Capture the cell that displays the provided text and extract its (X, Y) central coordinate. 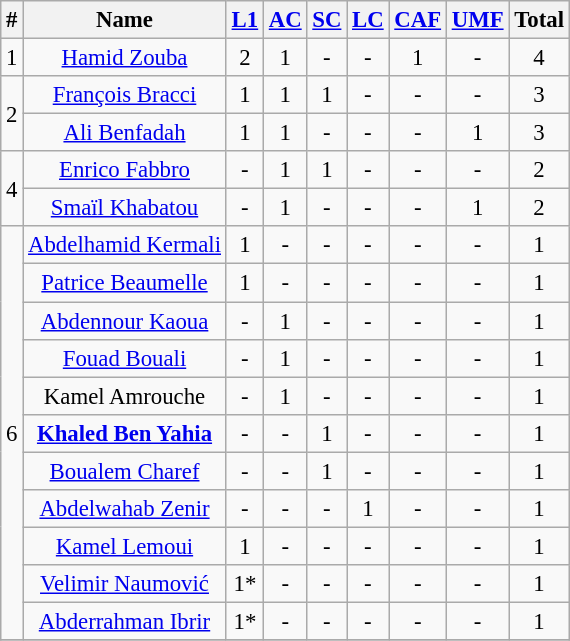
Boualem Charef (125, 471)
LC (368, 20)
6 (12, 433)
Abderrahman Ibrir (125, 621)
Enrico Fabbro (125, 170)
UMF (477, 20)
Khaled Ben Yahia (125, 433)
Abdennour Kaoua (125, 321)
Velimir Naumović (125, 584)
Patrice Beaumelle (125, 283)
Name (125, 20)
Smaïl Khabatou (125, 208)
CAF (418, 20)
Kamel Lemoui (125, 546)
Kamel Amrouche (125, 396)
L1 (244, 20)
Hamid Zouba (125, 58)
SC (327, 20)
AC (285, 20)
François Bracci (125, 95)
Fouad Bouali (125, 358)
# (12, 20)
Abdelwahab Zenir (125, 509)
Abdelhamid Kermali (125, 245)
Total (539, 20)
Ali Benfadah (125, 133)
